Determine the (X, Y) coordinate at the center of the cell enclosing the given text.  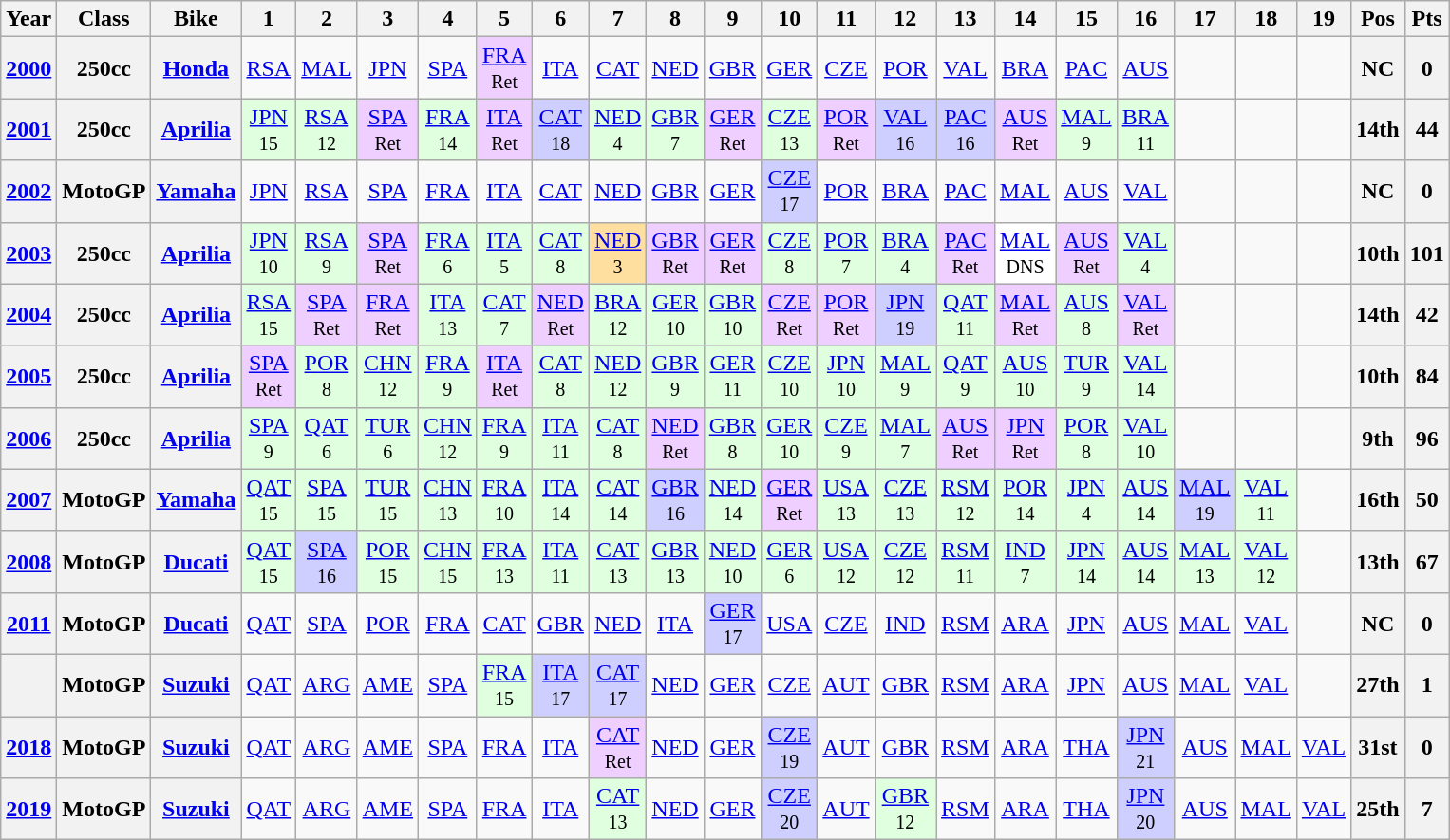
MAL13 (1205, 562)
IND7 (1025, 562)
2002 (28, 192)
15 (1086, 19)
31st (1378, 746)
BRA4 (905, 252)
FRA13 (504, 562)
JPN19 (905, 315)
TUR6 (387, 439)
4 (448, 19)
84 (1426, 376)
9 (732, 19)
GER6 (790, 562)
44 (1426, 129)
POR7 (846, 252)
6 (560, 19)
5 (504, 19)
27th (1378, 685)
VAL10 (1145, 439)
POR15 (387, 562)
19 (1324, 19)
GBR16 (675, 499)
CZERet (790, 315)
Pos (1378, 19)
ITA13 (448, 315)
2006 (28, 439)
NED4 (617, 129)
USA13 (846, 499)
Honda (196, 68)
67 (1426, 562)
VAL12 (1266, 562)
RSA9 (327, 252)
BRA12 (617, 315)
PAC16 (966, 129)
CZE17 (790, 192)
MAL19 (1205, 499)
JPN14 (1086, 562)
18 (1266, 19)
2000 (28, 68)
8 (675, 19)
SPA9 (269, 439)
QAT11 (966, 315)
2008 (28, 562)
VALRet (1145, 315)
ITA14 (560, 499)
11 (846, 19)
RSA15 (269, 315)
FRA6 (448, 252)
101 (1426, 252)
42 (1426, 315)
FRA10 (504, 499)
RSA12 (327, 129)
Year (28, 19)
50 (1426, 499)
2007 (28, 499)
MALDNS (1025, 252)
SPA15 (327, 499)
JPN4 (1086, 499)
GBR9 (675, 376)
RSM11 (966, 562)
14 (1025, 19)
CZE20 (790, 809)
QAT9 (966, 376)
RSM12 (966, 499)
JPN20 (1145, 809)
16th (1378, 499)
VAL4 (1145, 252)
2 (327, 19)
FRA15 (504, 685)
CHN13 (448, 499)
NED12 (617, 376)
CAT17 (617, 685)
CZE19 (790, 746)
2003 (28, 252)
AUS10 (1025, 376)
3 (387, 19)
2018 (28, 746)
2001 (28, 129)
TUR15 (387, 499)
JPN21 (1145, 746)
GBR10 (732, 315)
GBR13 (675, 562)
MALRet (1025, 315)
ITA5 (504, 252)
2004 (28, 315)
AUS8 (1086, 315)
BRA11 (1145, 129)
12 (905, 19)
9th (1378, 439)
NED3 (617, 252)
SPA16 (327, 562)
FRA14 (448, 129)
CZE10 (790, 376)
NED10 (732, 562)
25th (1378, 809)
13 (966, 19)
2005 (28, 376)
JPN15 (269, 129)
CZE9 (846, 439)
Pts (1426, 19)
96 (1426, 439)
POR14 (1025, 499)
VAL14 (1145, 376)
QAT6 (327, 439)
CATRet (617, 746)
PACRet (966, 252)
2019 (28, 809)
2011 (28, 623)
ITA17 (560, 685)
GBR12 (905, 809)
VAL16 (905, 129)
CAT14 (617, 499)
Bike (196, 19)
CHN15 (448, 562)
CAT18 (560, 129)
GBRRet (675, 252)
GBR7 (675, 129)
TUR9 (1086, 376)
16 (1145, 19)
USA (790, 623)
USA12 (846, 562)
GER11 (732, 376)
10 (790, 19)
IND (905, 623)
CAT7 (504, 315)
CZE8 (790, 252)
Class (104, 19)
13th (1378, 562)
CZE12 (905, 562)
NED14 (732, 499)
GER17 (732, 623)
VAL11 (1266, 499)
17 (1205, 19)
JPNRet (1025, 439)
MAL7 (905, 439)
GBR8 (732, 439)
